Return the [x, y] coordinate for the center point of the cell that contains the specified text.  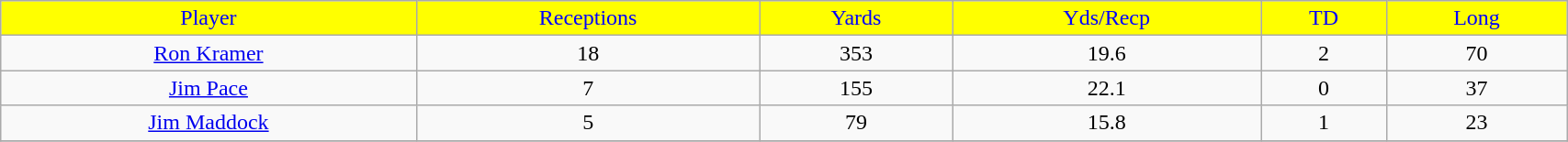
155 [856, 88]
Jim Pace [209, 88]
5 [588, 123]
2 [1325, 53]
Player [209, 18]
Long [1476, 18]
Jim Maddock [209, 123]
23 [1476, 123]
15.8 [1107, 123]
79 [856, 123]
Ron Kramer [209, 53]
7 [588, 88]
Yards [856, 18]
37 [1476, 88]
70 [1476, 53]
22.1 [1107, 88]
TD [1325, 18]
18 [588, 53]
1 [1325, 123]
Yds/Recp [1107, 18]
353 [856, 53]
19.6 [1107, 53]
Receptions [588, 18]
0 [1325, 88]
